From the cell containing the given text, extract its center point as (x, y) coordinate. 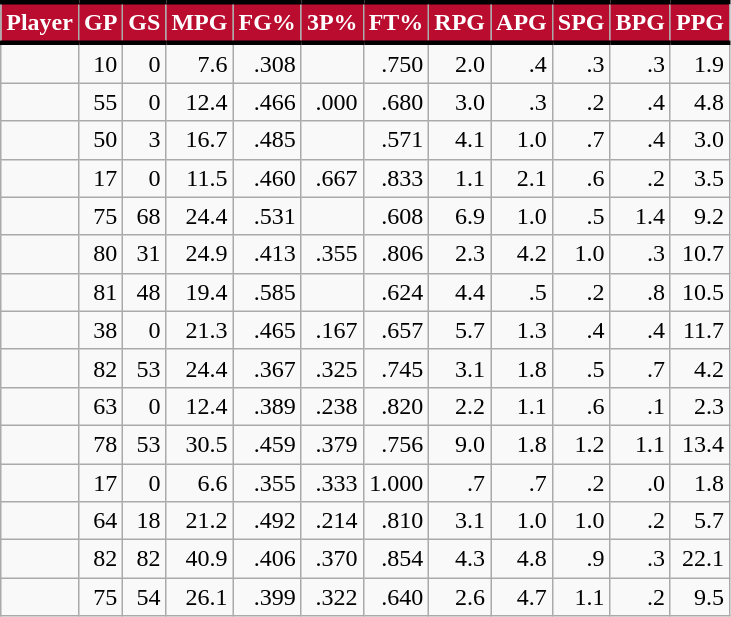
.608 (396, 216)
24.9 (200, 254)
3P% (332, 22)
.459 (267, 444)
.322 (332, 597)
78 (100, 444)
18 (144, 521)
Player (40, 22)
.585 (267, 292)
6.6 (200, 483)
.667 (332, 178)
.8 (640, 292)
.492 (267, 521)
RPG (460, 22)
1.3 (522, 330)
21.2 (200, 521)
.167 (332, 330)
.466 (267, 102)
.680 (396, 102)
.820 (396, 406)
10 (100, 63)
2.0 (460, 63)
54 (144, 597)
.406 (267, 559)
.238 (332, 406)
.000 (332, 102)
3.5 (700, 178)
.750 (396, 63)
.756 (396, 444)
.854 (396, 559)
.1 (640, 406)
1.4 (640, 216)
.413 (267, 254)
GS (144, 22)
10.7 (700, 254)
.640 (396, 597)
9.0 (460, 444)
16.7 (200, 140)
APG (522, 22)
6.9 (460, 216)
MPG (200, 22)
64 (100, 521)
40.9 (200, 559)
80 (100, 254)
68 (144, 216)
1.2 (581, 444)
.9 (581, 559)
.465 (267, 330)
2.6 (460, 597)
.657 (396, 330)
9.5 (700, 597)
.308 (267, 63)
48 (144, 292)
.367 (267, 368)
2.2 (460, 406)
2.1 (522, 178)
BPG (640, 22)
.624 (396, 292)
4.4 (460, 292)
PPG (700, 22)
.806 (396, 254)
1.000 (396, 483)
4.3 (460, 559)
4.7 (522, 597)
21.3 (200, 330)
.0 (640, 483)
50 (100, 140)
1.9 (700, 63)
.379 (332, 444)
FT% (396, 22)
.214 (332, 521)
.745 (396, 368)
7.6 (200, 63)
10.5 (700, 292)
.370 (332, 559)
9.2 (700, 216)
.810 (396, 521)
.460 (267, 178)
63 (100, 406)
.485 (267, 140)
.333 (332, 483)
81 (100, 292)
.325 (332, 368)
.399 (267, 597)
19.4 (200, 292)
.571 (396, 140)
13.4 (700, 444)
31 (144, 254)
FG% (267, 22)
22.1 (700, 559)
11.7 (700, 330)
3 (144, 140)
30.5 (200, 444)
.389 (267, 406)
55 (100, 102)
.531 (267, 216)
SPG (581, 22)
GP (100, 22)
.833 (396, 178)
38 (100, 330)
11.5 (200, 178)
4.1 (460, 140)
26.1 (200, 597)
